For the text-containing cell, return its midpoint in (x, y) coordinate format. 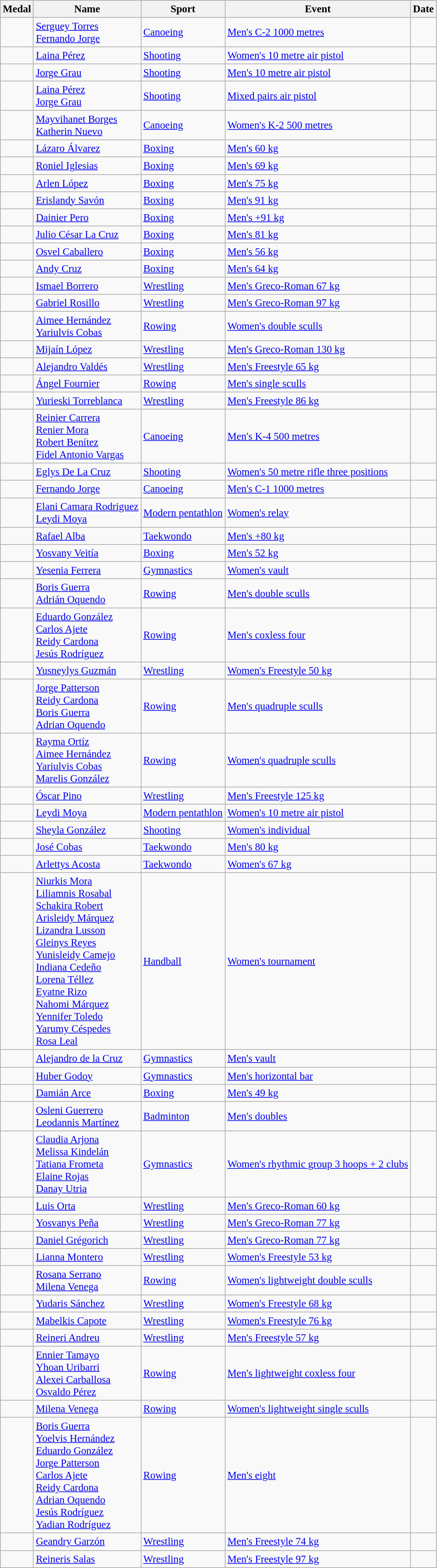
Men's Freestyle 65 kg (318, 367)
Mixed pairs air pistol (318, 96)
Men's 75 kg (318, 183)
Boris GuerraYoelvis HernándezEduardo GonzálezJorge PattersonCarlos AjeteReidy CardonaAdrian OquendoJesús RodríguezYadian Rodríguez (87, 1475)
Men's Freestyle 86 kg (318, 401)
Rayma OrtízAimee HernándezYariulvis CobasMarelis González (87, 760)
Men's vault (318, 1059)
Event (318, 9)
Men's 60 kg (318, 149)
Lázaro Álvarez (87, 149)
Leydi Moya (87, 813)
Men's Greco-Roman 67 kg (318, 286)
Alejandro Valdés (87, 367)
Women's individual (318, 830)
Women's vault (318, 570)
Name (87, 9)
Yosvanys Peña (87, 1223)
Andy Cruz (87, 269)
Roniel Iglesias (87, 166)
Arlettys Acosta (87, 864)
Jorge PattersonReidy CardonaBoris GuerraAdrian Oquendo (87, 706)
Erislandy Savón (87, 200)
Women's lightweight single sculls (318, 1409)
Women's K-2 500 metres (318, 126)
Men's Freestyle 125 kg (318, 796)
Gabriel Rosillo (87, 303)
Men's Greco-Roman 60 kg (318, 1206)
Men's Freestyle 74 kg (318, 1542)
Reineri Andreu (87, 1338)
Men's Greco-Roman 130 kg (318, 350)
Men's double sculls (318, 593)
Sport (183, 9)
José Cobas (87, 847)
Men's K-4 500 metres (318, 437)
Men's 69 kg (318, 166)
Osleni GuerreroLeodannis Martínez (87, 1116)
Women's 50 metre rifle three positions (318, 472)
Alejandro de la Cruz (87, 1059)
Geandry Garzón (87, 1542)
Men's +80 kg (318, 536)
Men's Freestyle 57 kg (318, 1338)
Badminton (183, 1116)
Fernando Jorge (87, 489)
Julio César La Cruz (87, 234)
Women's double sculls (318, 326)
Men's 56 kg (318, 252)
Women's quadruple sculls (318, 760)
Men's 52 kg (318, 553)
Yesenia Ferrera (87, 570)
Men's C-1 1000 metres (318, 489)
Osvel Caballero (87, 252)
Laina Pérez (87, 56)
Yurieski Torreblanca (87, 401)
Claudia ArjonaMelissa KindelánTatiana FrometaElaine RojasDanay Utria (87, 1164)
Reinier CarreraRenier Mora Robert BenítezFidel Antonio Vargas (87, 437)
Lianna Montero (87, 1257)
Men's Freestyle 97 kg (318, 1559)
Rafael Alba (87, 536)
Yudaris Sánchez (87, 1304)
Men's 64 kg (318, 269)
Men's 49 kg (318, 1093)
Women's Freestyle 53 kg (318, 1257)
Mijaín López (87, 350)
Reineris Salas (87, 1559)
Women's tournament (318, 961)
Date (423, 9)
Daniel Grégorich (87, 1240)
Men's lightweight coxless four (318, 1373)
Men's 81 kg (318, 234)
Eduardo GonzálezCarlos AjeteReidy CardonaJesús Rodríguez (87, 635)
Men's coxless four (318, 635)
Men's quadruple sculls (318, 706)
Women's 67 kg (318, 864)
Men's +91 kg (318, 217)
Sheyla González (87, 830)
Jorge Grau (87, 73)
Mayvihanet BorgesKatherin Nuevo (87, 126)
Damián Arce (87, 1093)
Boris GuerraAdrián Oquendo (87, 593)
Óscar Pino (87, 796)
Women's relay (318, 512)
Serguey TorresFernando Jorge (87, 33)
Elani Camara RodriguezLeydi Moya (87, 512)
Eglys De La Cruz (87, 472)
Dainier Pero (87, 217)
Ángel Fournier (87, 384)
Men's C-2 1000 metres (318, 33)
Ismael Borrero (87, 286)
Men's 80 kg (318, 847)
Men's doubles (318, 1116)
Ennier TamayoYhoan UribarriAlexei CarballosaOsvaldo Pérez (87, 1373)
Women's lightweight double sculls (318, 1280)
Men's 91 kg (318, 200)
Yosvany Veitía (87, 553)
Huber Godoy (87, 1076)
Arlen López (87, 183)
Handball (183, 961)
Women's Freestyle 68 kg (318, 1304)
Men's single sculls (318, 384)
Women's Freestyle 50 kg (318, 671)
Mabelkis Capote (87, 1321)
Luis Orta (87, 1206)
Aimee HernándezYariulvis Cobas (87, 326)
Men's horizontal bar (318, 1076)
Medal (17, 9)
Yusneylys Guzmán (87, 671)
Men's Greco-Roman 97 kg (318, 303)
Laina PérezJorge Grau (87, 96)
Men's eight (318, 1475)
Men's 10 metre air pistol (318, 73)
Women's rhythmic group 3 hoops + 2 clubs (318, 1164)
Milena Venega (87, 1409)
Rosana SerranoMilena Venega (87, 1280)
Women's Freestyle 76 kg (318, 1321)
